Return the (X, Y) coordinate for the center point of the cell that contains the specified text.  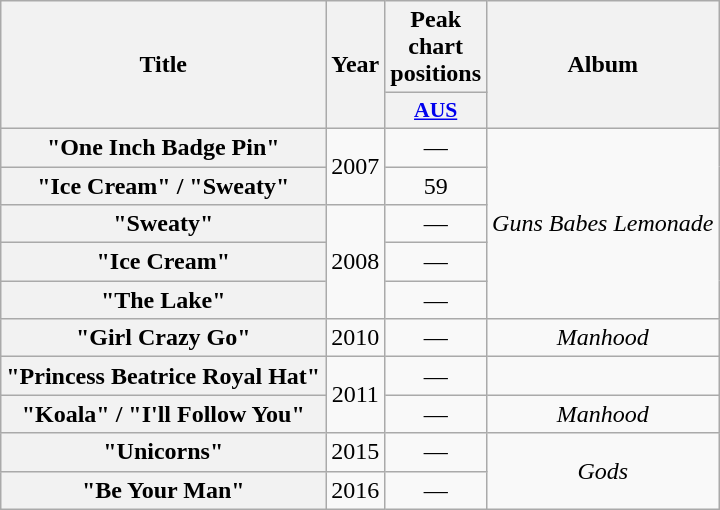
2010 (356, 338)
"Princess Beatrice Royal Hat" (164, 376)
"Ice Cream" (164, 262)
"One Inch Badge Pin" (164, 147)
Guns Babes Lemonade (603, 223)
Album (603, 65)
59 (436, 185)
"Girl Crazy Go" (164, 338)
2015 (356, 452)
"The Lake" (164, 300)
"Koala" / "I'll Follow You" (164, 414)
Title (164, 65)
"Sweaty" (164, 224)
Peak chart positions (436, 47)
"Be Your Man" (164, 490)
Year (356, 65)
"Unicorns" (164, 452)
2007 (356, 166)
Gods (603, 471)
2016 (356, 490)
"Ice Cream" / "Sweaty" (164, 185)
AUS (436, 111)
2008 (356, 262)
2011 (356, 395)
